Scan for the cell matching the given text and deliver its (x, y) coordinate at center. 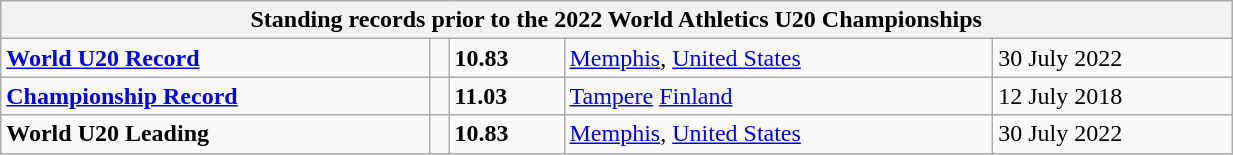
Standing records prior to the 2022 World Athletics U20 Championships (616, 20)
12 July 2018 (1112, 96)
World U20 Record (216, 58)
World U20 Leading (216, 134)
Tampere Finland (778, 96)
11.03 (506, 96)
Championship Record (216, 96)
